For the text-containing cell, return its midpoint in (X, Y) coordinate format. 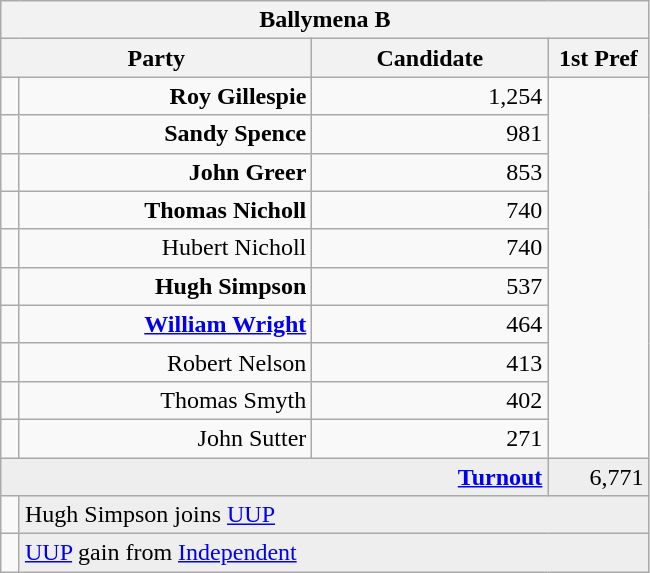
853 (430, 172)
Hubert Nicholl (165, 248)
Party (156, 58)
464 (430, 324)
537 (430, 286)
Thomas Nicholl (165, 210)
981 (430, 134)
Ballymena B (325, 20)
John Sutter (165, 438)
1st Pref (598, 58)
William Wright (165, 324)
6,771 (598, 477)
UUP gain from Independent (334, 553)
271 (430, 438)
402 (430, 400)
Hugh Simpson joins UUP (334, 515)
Candidate (430, 58)
1,254 (430, 96)
413 (430, 362)
Turnout (274, 477)
Thomas Smyth (165, 400)
Sandy Spence (165, 134)
Roy Gillespie (165, 96)
John Greer (165, 172)
Robert Nelson (165, 362)
Hugh Simpson (165, 286)
